Identify which cell holds the provided text, then report its (X, Y) central coordinate. 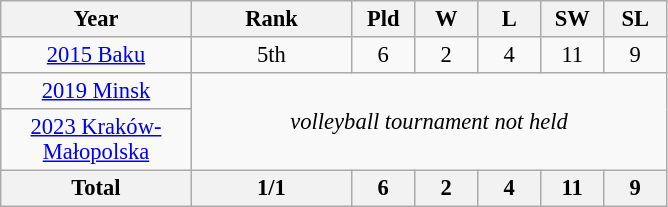
2015 Baku (96, 55)
SL (636, 19)
SW (572, 19)
2023 Kraków-Małopolska (96, 140)
volleyball tournament not held (429, 122)
2019 Minsk (96, 91)
L (510, 19)
Total (96, 188)
5th (271, 55)
Year (96, 19)
1/1 (271, 188)
Pld (384, 19)
W (446, 19)
Rank (271, 19)
